Output the [X, Y] coordinate of the center of the cell containing the given text.  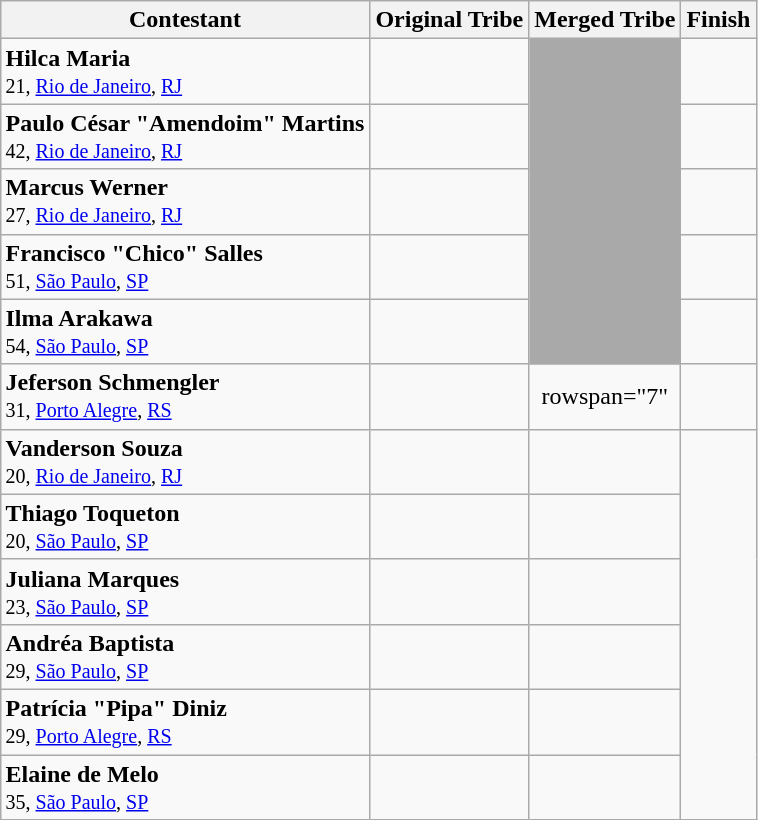
Ilma Arakawa54, São Paulo, SP [185, 332]
Vanderson Souza20, Rio de Janeiro, RJ [185, 462]
Marcus Werner27, Rio de Janeiro, RJ [185, 202]
Juliana Marques23, São Paulo, SP [185, 592]
Merged Tribe [605, 20]
Finish [718, 20]
Andréa Baptista29, São Paulo, SP [185, 656]
rowspan="7" [605, 396]
Contestant [185, 20]
Thiago Toqueton20, São Paulo, SP [185, 526]
Patrícia "Pipa" Diniz29, Porto Alegre, RS [185, 722]
Jeferson Schmengler31, Porto Alegre, RS [185, 396]
Original Tribe [450, 20]
Hilca Maria21, Rio de Janeiro, RJ [185, 72]
Elaine de Melo35, São Paulo, SP [185, 786]
Francisco "Chico" Salles51, São Paulo, SP [185, 266]
Paulo César "Amendoim" Martins42, Rio de Janeiro, RJ [185, 136]
